Pinpoint the cell where the given text exists, returning its [x, y] midpoint coordinate. 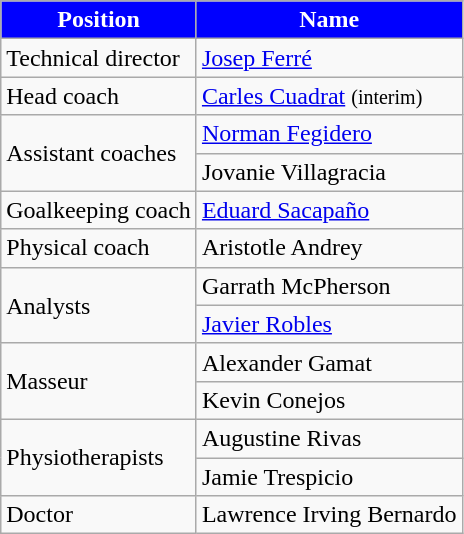
Josep Ferré [329, 58]
Masseur [99, 381]
Jamie Trespicio [329, 477]
Norman Fegidero [329, 134]
Carles Cuadrat (interim) [329, 96]
Eduard Sacapaño [329, 210]
Position [99, 20]
Assistant coaches [99, 153]
Goalkeeping coach [99, 210]
Lawrence Irving Bernardo [329, 515]
Head coach [99, 96]
Jovanie Villagracia [329, 172]
Physiotherapists [99, 457]
Garrath McPherson [329, 286]
Doctor [99, 515]
Augustine Rivas [329, 438]
Kevin Conejos [329, 400]
Technical director [99, 58]
Alexander Gamat [329, 362]
Physical coach [99, 248]
Name [329, 20]
Javier Robles [329, 324]
Analysts [99, 305]
Aristotle Andrey [329, 248]
